For the text-containing cell, return its midpoint in [x, y] coordinate format. 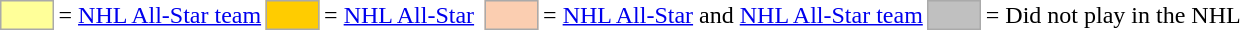
= NHL All-Star team [160, 15]
= NHL All-Star and NHL All-Star team [734, 15]
= NHL All-Star [400, 15]
